Pinpoint the cell where the given text exists, returning its [x, y] midpoint coordinate. 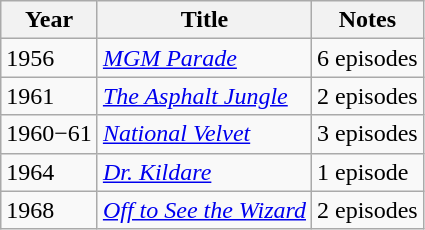
1 episode [368, 172]
Title [204, 20]
Dr. Kildare [204, 172]
1956 [50, 58]
1964 [50, 172]
1961 [50, 96]
Off to See the Wizard [204, 210]
National Velvet [204, 134]
Year [50, 20]
1960−61 [50, 134]
3 episodes [368, 134]
1968 [50, 210]
Notes [368, 20]
6 episodes [368, 58]
MGM Parade [204, 58]
The Asphalt Jungle [204, 96]
